Return (x, y) of the center of cell containing provided text 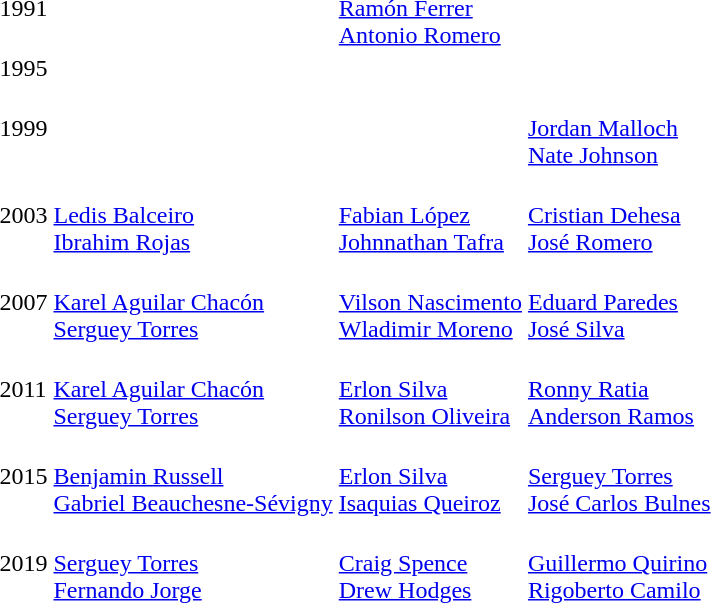
Benjamin RussellGabriel Beauchesne-Sévigny (193, 476)
Ledis BalceiroIbrahim Rojas (193, 215)
Karel Aguilar ChacónSerguey Torres (193, 389)
Fabian LópezJohnnathan Tafra (430, 215)
Erlon Silva Ronilson Oliveira (430, 389)
Erlon SilvaIsaquias Queiroz (430, 476)
Vilson Nascimento Wladimir Moreno (430, 302)
Karel Aguilar Chacón Serguey Torres (193, 302)
